For the text-containing cell, return its midpoint in [X, Y] coordinate format. 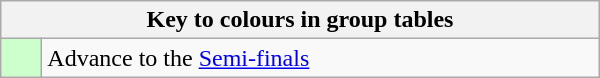
Advance to the Semi-finals [320, 58]
Key to colours in group tables [300, 20]
